Determine the [X, Y] coordinate at the center of the cell enclosing the given text.  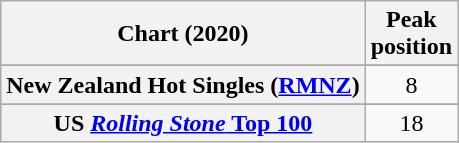
18 [411, 123]
US Rolling Stone Top 100 [183, 123]
8 [411, 85]
Chart (2020) [183, 34]
Peakposition [411, 34]
New Zealand Hot Singles (RMNZ) [183, 85]
